Capture the cell that displays the provided text and extract its (X, Y) central coordinate. 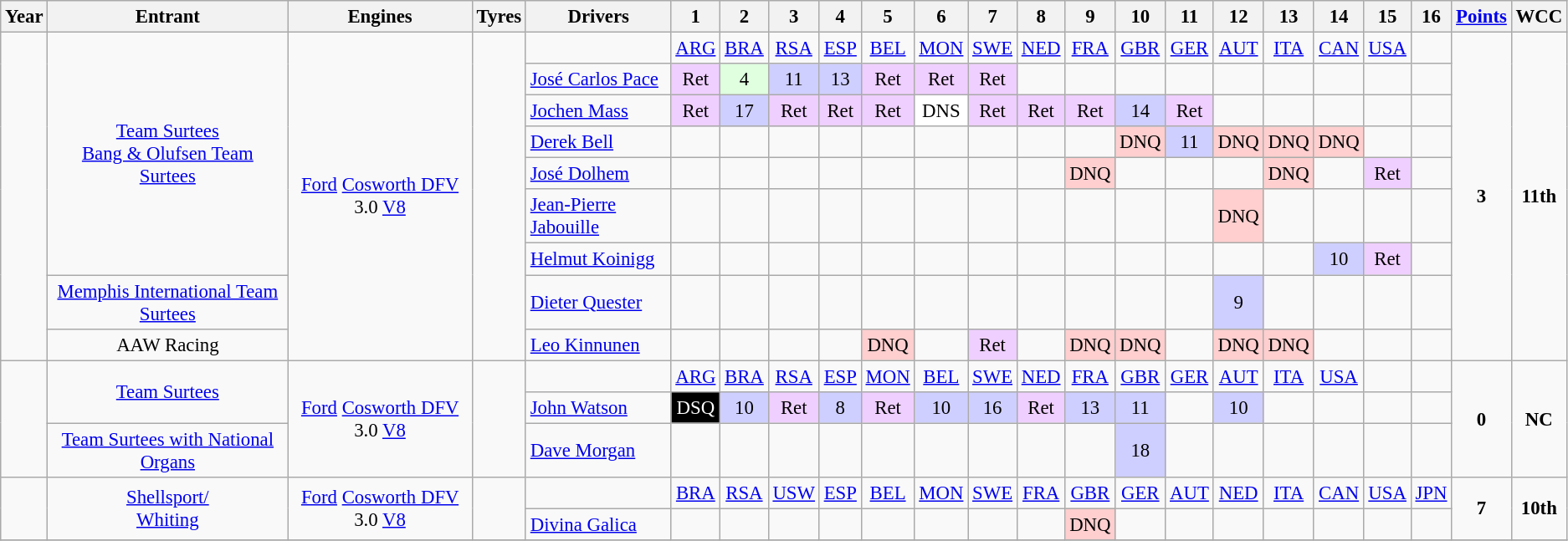
DSQ (696, 407)
Jean-Pierre Jabouille (598, 216)
12 (1238, 17)
10th (1539, 508)
Helmut Koinigg (598, 259)
11th (1539, 196)
Team Surtees (167, 391)
Year (24, 17)
John Watson (598, 407)
José Carlos Pace (598, 79)
WCC (1539, 17)
1 (696, 17)
DNS (941, 111)
JPN (1431, 493)
Memphis International Team Surtees (167, 303)
José Dolhem (598, 174)
Jochen Mass (598, 111)
Drivers (598, 17)
USW (793, 493)
15 (1387, 17)
18 (1140, 450)
Tyres (499, 17)
Team Surtees with National Organs (167, 450)
Shellsport/Whiting (167, 508)
Divina Galica (598, 524)
AAW Racing (167, 345)
Derek Bell (598, 142)
Engines (380, 17)
Entrant (167, 17)
0 (1481, 419)
2 (745, 17)
NC (1539, 419)
6 (941, 17)
5 (888, 17)
Team SurteesBang & Olufsen Team Surtees (167, 154)
Leo Kinnunen (598, 345)
17 (745, 111)
Points (1481, 17)
Dave Morgan (598, 450)
Dieter Quester (598, 303)
